Scan for the cell matching the given text and deliver its (x, y) coordinate at center. 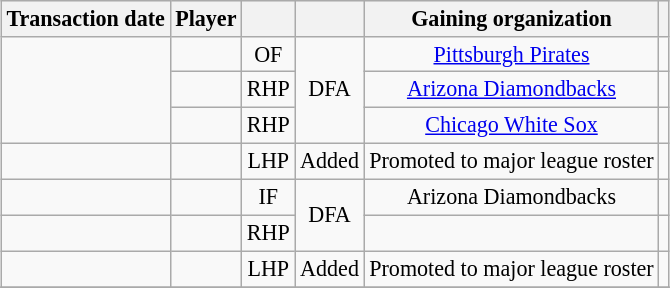
OF (268, 54)
Gaining organization (512, 18)
Transaction date (86, 18)
IF (268, 197)
Player (206, 18)
Chicago White Sox (512, 126)
Pittsburgh Pirates (512, 54)
